Capture the cell that displays the provided text and extract its (X, Y) central coordinate. 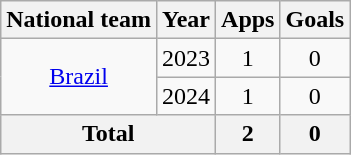
National team (79, 20)
Total (108, 134)
2023 (186, 58)
2 (248, 134)
Year (186, 20)
Goals (315, 20)
Apps (248, 20)
2024 (186, 96)
Brazil (79, 77)
